Pinpoint the cell where the given text exists, returning its (X, Y) midpoint coordinate. 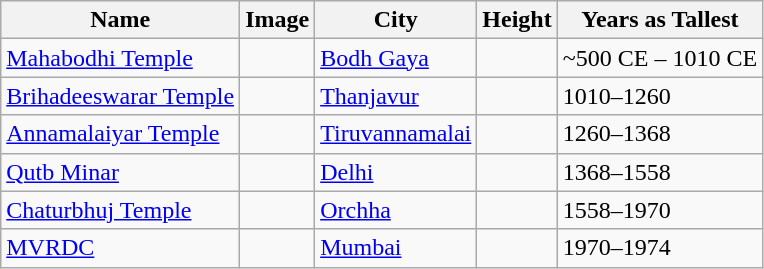
City (396, 20)
Name (120, 20)
Mumbai (396, 248)
1558–1970 (660, 210)
Chaturbhuj Temple (120, 210)
Brihadeeswarar Temple (120, 96)
Annamalaiyar Temple (120, 134)
Image (278, 20)
1260–1368 (660, 134)
Qutb Minar (120, 172)
Tiruvannamalai (396, 134)
1970–1974 (660, 248)
Years as Tallest (660, 20)
Bodh Gaya (396, 58)
1368–1558 (660, 172)
Orchha (396, 210)
1010–1260 (660, 96)
Thanjavur (396, 96)
MVRDC (120, 248)
Delhi (396, 172)
Height (517, 20)
Mahabodhi Temple (120, 58)
~500 CE – 1010 CE (660, 58)
